Determine the [X, Y] coordinate at the center of the cell enclosing the given text.  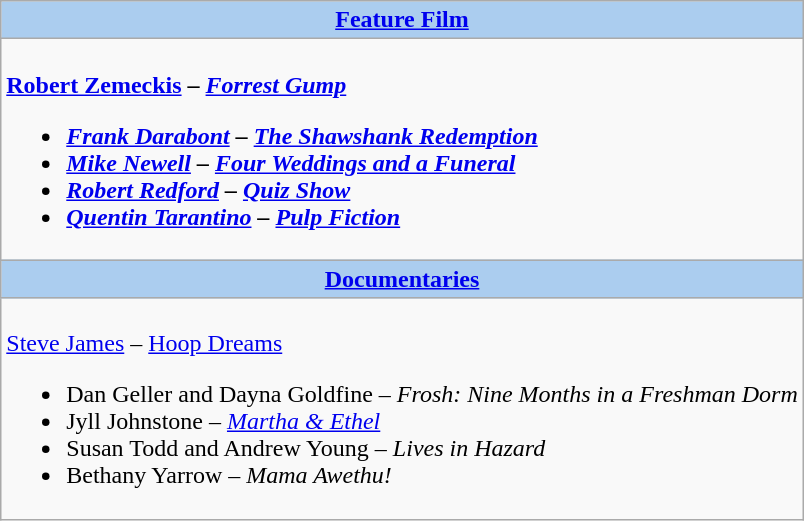
Feature Film [402, 20]
Documentaries [402, 279]
